Capture the cell that displays the provided text and extract its (x, y) central coordinate. 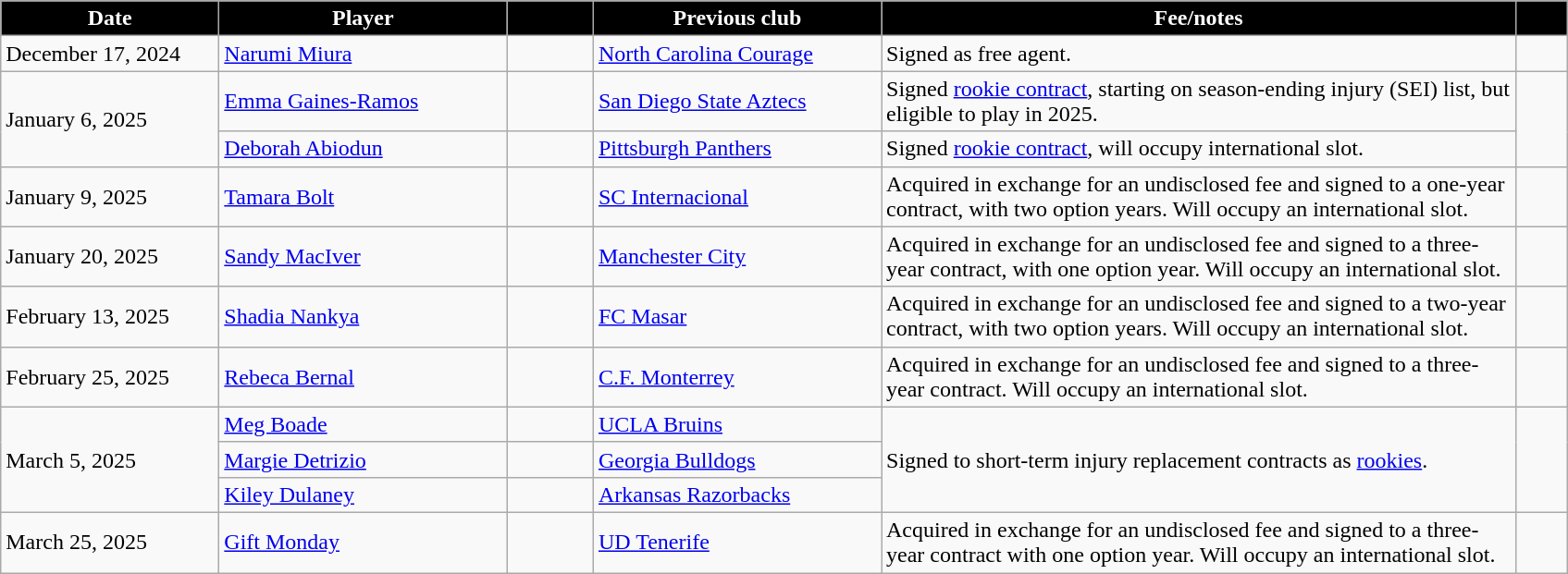
Acquired in exchange for an undisclosed fee and signed to a one-year contract, with two option years. Will occupy an international slot. (1198, 196)
Manchester City (736, 257)
Meg Boade (363, 424)
Acquired in exchange for an undisclosed fee and signed to a three-year contract, with one option year. Will occupy an international slot. (1198, 257)
UD Tenerife (736, 542)
January 9, 2025 (110, 196)
San Diego State Aztecs (736, 102)
FC Masar (736, 316)
Signed rookie contract, will occupy international slot. (1198, 149)
Shadia Nankya (363, 316)
SC Internacional (736, 196)
December 17, 2024 (110, 54)
Emma Gaines-Ramos (363, 102)
UCLA Bruins (736, 424)
Player (363, 18)
January 20, 2025 (110, 257)
Rebeca Bernal (363, 377)
Previous club (736, 18)
Georgia Bulldogs (736, 459)
Signed to short-term injury replacement contracts as rookies. (1198, 459)
Acquired in exchange for an undisclosed fee and signed to a two-year contract, with two option years. Will occupy an international slot. (1198, 316)
C.F. Monterrey (736, 377)
Arkansas Razorbacks (736, 495)
Narumi Miura (363, 54)
Signed as free agent. (1198, 54)
Signed rookie contract, starting on season-ending injury (SEI) list, but eligible to play in 2025. (1198, 102)
Kiley Dulaney (363, 495)
February 25, 2025 (110, 377)
North Carolina Courage (736, 54)
January 6, 2025 (110, 118)
Sandy MacIver (363, 257)
February 13, 2025 (110, 316)
Gift Monday (363, 542)
Acquired in exchange for an undisclosed fee and signed to a three-year contract. Will occupy an international slot. (1198, 377)
Pittsburgh Panthers (736, 149)
Fee/notes (1198, 18)
March 5, 2025 (110, 459)
Margie Detrizio (363, 459)
Tamara Bolt (363, 196)
Acquired in exchange for an undisclosed fee and signed to a three-year contract with one option year. Will occupy an international slot. (1198, 542)
March 25, 2025 (110, 542)
Deborah Abiodun (363, 149)
Date (110, 18)
